Return (x, y) of the center of cell containing provided text 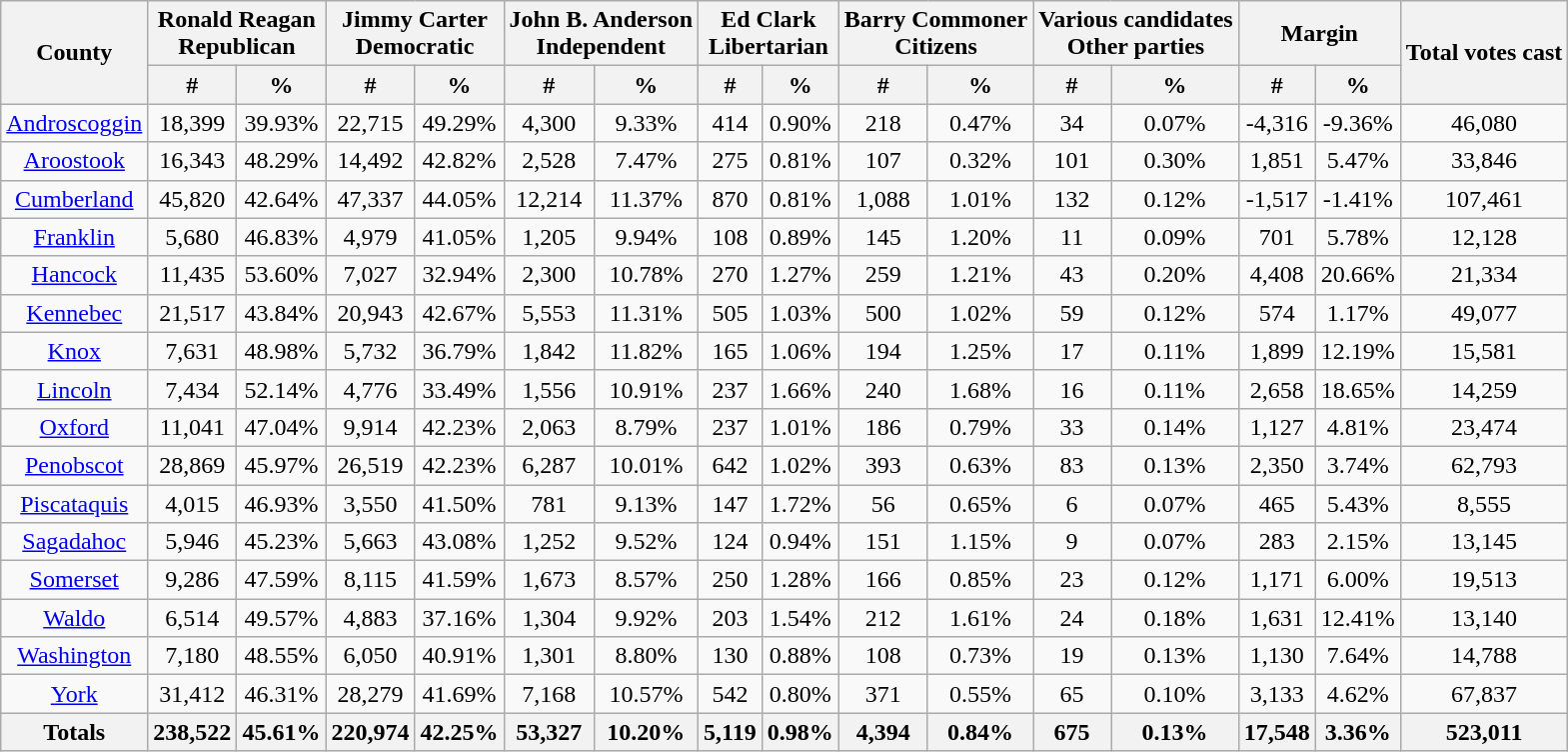
41.59% (460, 580)
0.20% (1175, 275)
48.98% (282, 351)
132 (1072, 199)
5,553 (549, 313)
101 (1072, 161)
1.54% (799, 618)
49.29% (460, 123)
3,133 (1277, 694)
165 (731, 351)
2.15% (1357, 542)
7,168 (549, 694)
15,581 (1484, 351)
11.37% (646, 199)
3.36% (1357, 732)
9,914 (370, 427)
781 (549, 503)
28,279 (370, 694)
42.82% (460, 161)
240 (883, 389)
10.57% (646, 694)
Androscoggin (74, 123)
9.94% (646, 237)
48.55% (282, 656)
130 (731, 656)
56 (883, 503)
Various candidatesOther parties (1136, 34)
186 (883, 427)
-1.41% (1357, 199)
1.68% (979, 389)
26,519 (370, 465)
1.03% (799, 313)
4.81% (1357, 427)
9.33% (646, 123)
642 (731, 465)
46.93% (282, 503)
49.57% (282, 618)
1.25% (979, 351)
1,252 (549, 542)
12,128 (1484, 237)
42.64% (282, 199)
5,119 (731, 732)
4,015 (192, 503)
19 (1072, 656)
10.01% (646, 465)
194 (883, 351)
33 (1072, 427)
County (74, 52)
6,287 (549, 465)
0.79% (979, 427)
3,550 (370, 503)
53,327 (549, 732)
10.78% (646, 275)
3.74% (1357, 465)
32.94% (460, 275)
Washington (74, 656)
Aroostook (74, 161)
9.13% (646, 503)
6 (1072, 503)
8.57% (646, 580)
870 (731, 199)
4,776 (370, 389)
0.89% (799, 237)
1.21% (979, 275)
46,080 (1484, 123)
17 (1072, 351)
6,050 (370, 656)
Oxford (74, 427)
0.55% (979, 694)
0.84% (979, 732)
Margin (1319, 34)
11.31% (646, 313)
Franklin (74, 237)
19,513 (1484, 580)
43.08% (460, 542)
574 (1277, 313)
5,946 (192, 542)
10.20% (646, 732)
8,115 (370, 580)
1,842 (549, 351)
Totals (74, 732)
62,793 (1484, 465)
6.00% (1357, 580)
145 (883, 237)
Cumberland (74, 199)
542 (731, 694)
0.94% (799, 542)
46.31% (282, 694)
21,334 (1484, 275)
42.67% (460, 313)
5,663 (370, 542)
46.83% (282, 237)
283 (1277, 542)
212 (883, 618)
4,408 (1277, 275)
11 (1072, 237)
7.47% (646, 161)
49,077 (1484, 313)
48.29% (282, 161)
14,259 (1484, 389)
16,343 (192, 161)
259 (883, 275)
43.84% (282, 313)
Kennebec (74, 313)
10.91% (646, 389)
York (74, 694)
4,979 (370, 237)
12.19% (1357, 351)
9,286 (192, 580)
505 (731, 313)
107,461 (1484, 199)
0.73% (979, 656)
0.85% (979, 580)
42.25% (460, 732)
9.92% (646, 618)
7,180 (192, 656)
151 (883, 542)
1,130 (1277, 656)
Waldo (74, 618)
1.72% (799, 503)
31,412 (192, 694)
0.30% (1175, 161)
24 (1072, 618)
11,041 (192, 427)
40.91% (460, 656)
701 (1277, 237)
1.61% (979, 618)
Penobscot (74, 465)
166 (883, 580)
16 (1072, 389)
-1,517 (1277, 199)
4,883 (370, 618)
7,631 (192, 351)
5.47% (1357, 161)
8,555 (1484, 503)
523,011 (1484, 732)
0.65% (979, 503)
1,673 (549, 580)
18,399 (192, 123)
1,851 (1277, 161)
Total votes cast (1484, 52)
47.04% (282, 427)
37.16% (460, 618)
1,205 (549, 237)
203 (731, 618)
1,631 (1277, 618)
33.49% (460, 389)
5,680 (192, 237)
1,304 (549, 618)
83 (1072, 465)
0.98% (799, 732)
675 (1072, 732)
0.18% (1175, 618)
4.62% (1357, 694)
11.82% (646, 351)
20.66% (1357, 275)
393 (883, 465)
1.17% (1357, 313)
4,394 (883, 732)
6,514 (192, 618)
2,300 (549, 275)
45.61% (282, 732)
4,300 (549, 123)
238,522 (192, 732)
36.79% (460, 351)
250 (731, 580)
Jimmy CarterDemocratic (415, 34)
220,974 (370, 732)
Somerset (74, 580)
Ed ClarkLibertarian (770, 34)
Barry CommonerCitizens (935, 34)
67,837 (1484, 694)
23,474 (1484, 427)
59 (1072, 313)
John B. AndersonIndependent (601, 34)
1.27% (799, 275)
5,732 (370, 351)
41.50% (460, 503)
107 (883, 161)
34 (1072, 123)
44.05% (460, 199)
17,548 (1277, 732)
Sagadahoc (74, 542)
147 (731, 503)
7,434 (192, 389)
28,869 (192, 465)
124 (731, 542)
275 (731, 161)
1,899 (1277, 351)
5.43% (1357, 503)
14,492 (370, 161)
33,846 (1484, 161)
270 (731, 275)
0.63% (979, 465)
0.09% (1175, 237)
Piscataquis (74, 503)
23 (1072, 580)
0.47% (979, 123)
Ronald ReaganRepublican (237, 34)
8.80% (646, 656)
0.10% (1175, 694)
45.97% (282, 465)
Lincoln (74, 389)
43 (1072, 275)
1,556 (549, 389)
1.20% (979, 237)
14,788 (1484, 656)
52.14% (282, 389)
2,063 (549, 427)
414 (731, 123)
1,088 (883, 199)
18.65% (1357, 389)
45.23% (282, 542)
Knox (74, 351)
1.66% (799, 389)
7,027 (370, 275)
371 (883, 694)
Hancock (74, 275)
8.79% (646, 427)
0.88% (799, 656)
12,214 (549, 199)
47.59% (282, 580)
1,171 (1277, 580)
1.15% (979, 542)
41.05% (460, 237)
47,337 (370, 199)
0.90% (799, 123)
1.06% (799, 351)
5.78% (1357, 237)
465 (1277, 503)
11,435 (192, 275)
39.93% (282, 123)
1.28% (799, 580)
0.80% (799, 694)
65 (1072, 694)
53.60% (282, 275)
-4,316 (1277, 123)
9.52% (646, 542)
0.32% (979, 161)
2,658 (1277, 389)
22,715 (370, 123)
20,943 (370, 313)
13,140 (1484, 618)
45,820 (192, 199)
2,350 (1277, 465)
500 (883, 313)
13,145 (1484, 542)
21,517 (192, 313)
1,127 (1277, 427)
9 (1072, 542)
7.64% (1357, 656)
12.41% (1357, 618)
0.14% (1175, 427)
41.69% (460, 694)
218 (883, 123)
1,301 (549, 656)
2,528 (549, 161)
-9.36% (1357, 123)
